Search for the cell housing the specified text and yield its [X, Y] center coordinate. 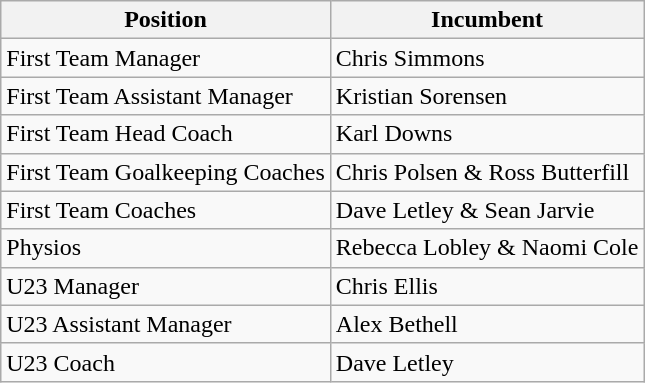
First Team Goalkeeping Coaches [166, 172]
Chris Polsen & Ross Butterfill [487, 172]
Physios [166, 248]
Rebecca Lobley & Naomi Cole [487, 248]
Dave Letley & Sean Jarvie [487, 210]
Position [166, 20]
First Team Coaches [166, 210]
First Team Assistant Manager [166, 96]
First Team Manager [166, 58]
Incumbent [487, 20]
Chris Simmons [487, 58]
U23 Coach [166, 362]
Alex Bethell [487, 324]
First Team Head Coach [166, 134]
U23 Assistant Manager [166, 324]
U23 Manager [166, 286]
Chris Ellis [487, 286]
Karl Downs [487, 134]
Dave Letley [487, 362]
Kristian Sorensen [487, 96]
